Return (x, y) of the center of cell containing provided text 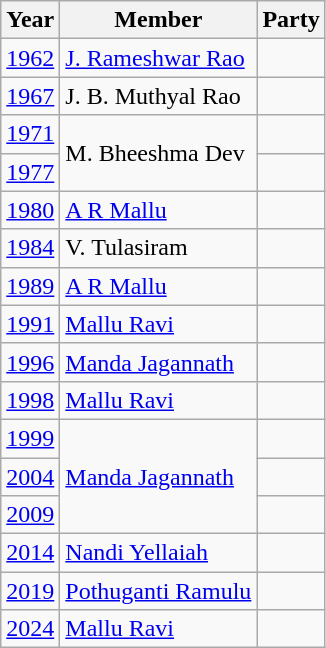
1989 (30, 286)
2004 (30, 477)
J. B. Muthyal Rao (158, 96)
1998 (30, 400)
2014 (30, 553)
1977 (30, 172)
Nandi Yellaiah (158, 553)
V. Tulasiram (158, 248)
Member (158, 20)
2024 (30, 629)
1967 (30, 96)
1971 (30, 134)
2009 (30, 515)
1991 (30, 324)
M. Bheeshma Dev (158, 153)
Year (30, 20)
1999 (30, 438)
1980 (30, 210)
2019 (30, 591)
1962 (30, 58)
J. Rameshwar Rao (158, 58)
Party (291, 20)
1996 (30, 362)
Pothuganti Ramulu (158, 591)
1984 (30, 248)
